Pinpoint the cell where the given text exists, returning its [X, Y] midpoint coordinate. 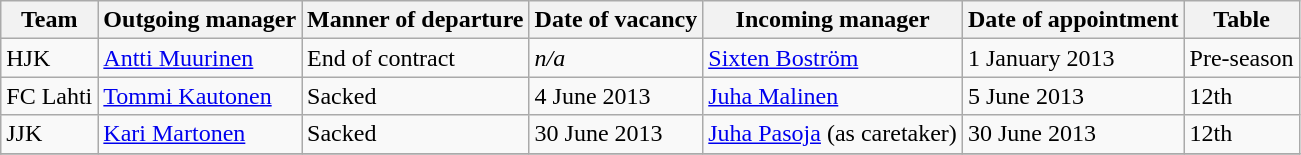
FC Lahti [50, 96]
Date of appointment [1073, 20]
Pre-season [1242, 58]
HJK [50, 58]
Incoming manager [833, 20]
End of contract [416, 58]
Outgoing manager [200, 20]
Manner of departure [416, 20]
5 June 2013 [1073, 96]
Antti Muurinen [200, 58]
Team [50, 20]
JJK [50, 134]
n/a [616, 58]
Sixten Boström [833, 58]
Juha Pasoja (as caretaker) [833, 134]
1 January 2013 [1073, 58]
Kari Martonen [200, 134]
Table [1242, 20]
Juha Malinen [833, 96]
Tommi Kautonen [200, 96]
Date of vacancy [616, 20]
4 June 2013 [616, 96]
